Identify which cell holds the provided text, then report its (x, y) central coordinate. 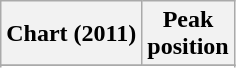
Peakposition (188, 34)
Chart (2011) (72, 34)
